Output the [x, y] coordinate of the center of the cell containing the given text.  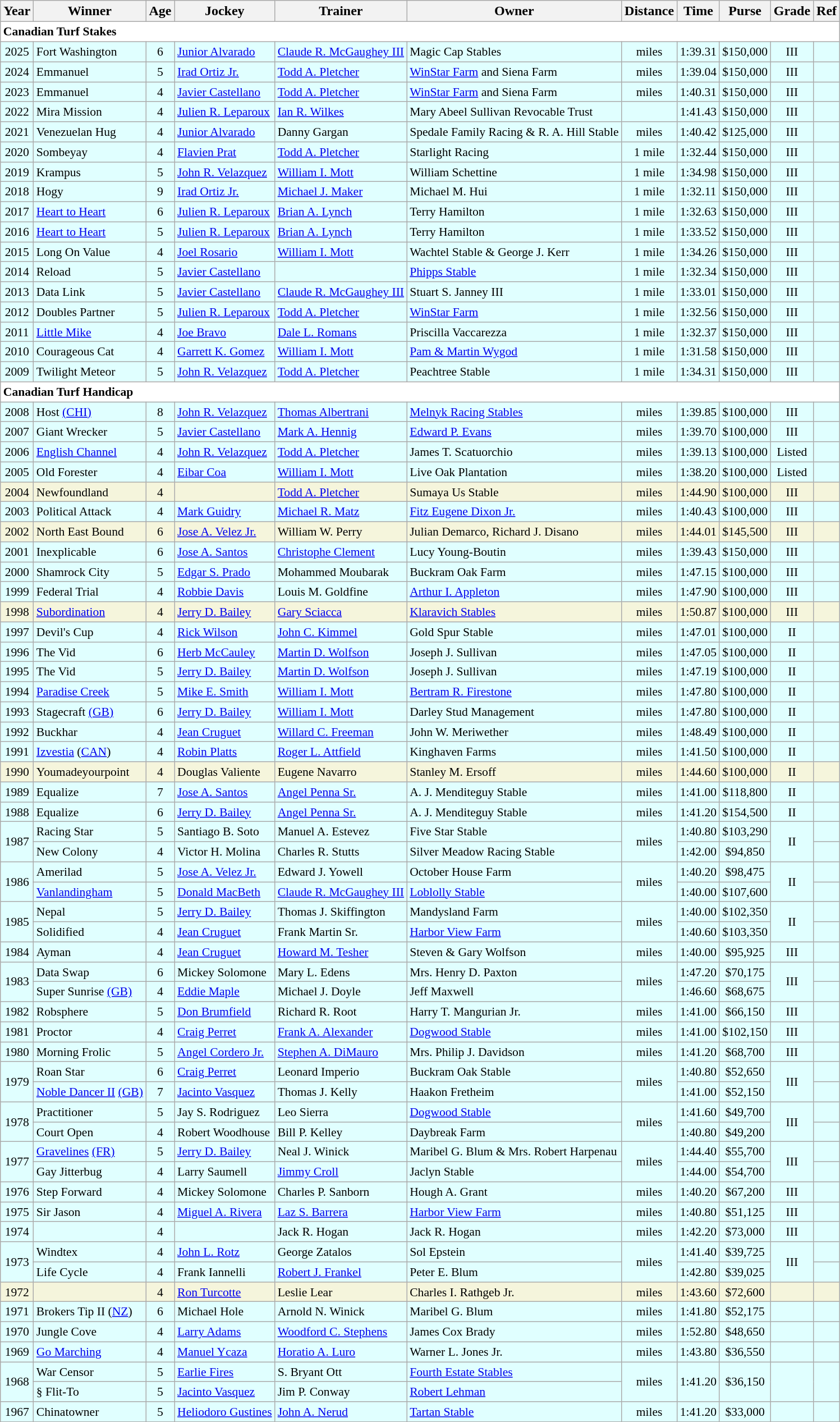
Mark Guidry [224, 512]
Racing Star [90, 832]
1967 [17, 1412]
$95,925 [745, 952]
Arnold N. Winick [341, 1312]
George Zatalos [341, 1252]
1:42.00 [698, 852]
Miguel A. Rivera [224, 1212]
1990 [17, 772]
Fitz Eugene Dixon Jr. [514, 512]
Charles P. Sanborn [341, 1192]
Melnyk Racing Stables [514, 412]
Michael J. Maker [341, 192]
1986 [17, 881]
$39,025 [745, 1272]
Gold Spur Stable [514, 632]
John W. Meriwether [514, 732]
1:47.01 [698, 632]
1:39.31 [698, 52]
Louis M. Goldfine [341, 592]
Robert Woodhouse [224, 1132]
Neal J. Winick [341, 1152]
$49,700 [745, 1112]
Proctor [90, 1032]
Courageous Cat [90, 352]
Venezuelan Hug [90, 132]
2009 [17, 372]
Data Link [90, 292]
Thomas J. Kelly [341, 1092]
1982 [17, 1012]
Political Attack [90, 512]
1:40.60 [698, 932]
Ayman [90, 952]
Canadian Turf Handicap [420, 392]
Chinatowner [90, 1412]
Jimmy Croll [341, 1172]
Hogy [90, 192]
1:38.20 [698, 472]
Woodford C. Stephens [341, 1332]
Frank A. Alexander [341, 1032]
Stagecraft (GB) [90, 712]
Time [698, 11]
Flavien Prat [224, 152]
2023 [17, 92]
Earlie Fires [224, 1372]
Willard C. Freeman [341, 732]
1:41.60 [698, 1112]
9 [160, 192]
1:32.44 [698, 152]
2013 [17, 292]
2020 [17, 152]
Harry T. Mangurian Jr. [514, 1012]
$33,000 [745, 1412]
1975 [17, 1212]
1:31.58 [698, 352]
2006 [17, 452]
Grade [792, 11]
1:32.63 [698, 212]
Howard M. Tesher [341, 952]
2010 [17, 352]
1991 [17, 752]
$73,000 [745, 1232]
Mark A. Hennig [341, 432]
1:41.80 [698, 1312]
John A. Nerud [341, 1412]
Hough A. Grant [514, 1192]
Rick Wilson [224, 632]
Gravelines (FR) [90, 1152]
1973 [17, 1262]
Phipps Stable [514, 272]
1:39.85 [698, 412]
$107,600 [745, 892]
Thomas J. Skiffington [341, 912]
Angel Cordero Jr. [224, 1052]
1:33.01 [698, 292]
1981 [17, 1032]
2000 [17, 572]
Buckhar [90, 732]
Brokers Tip II (NZ) [90, 1312]
Sombeyay [90, 152]
1:52.80 [698, 1332]
Wachtel Stable & George J. Kerr [514, 252]
Solidified [90, 932]
Robbie Davis [224, 592]
1968 [17, 1382]
Stanley M. Ersoff [514, 772]
1:40.31 [698, 92]
Santiago B. Soto [224, 832]
Robert J. Frankel [341, 1272]
$70,175 [745, 972]
Reload [90, 272]
Life Cycle [90, 1272]
Jockey [224, 11]
James Cox Brady [514, 1332]
Jeff Maxwell [514, 992]
1992 [17, 732]
2007 [17, 432]
Buckram Oak Farm [514, 572]
2018 [17, 192]
Host (CHI) [90, 412]
Richard R. Root [341, 1012]
Twilight Meteor [90, 372]
Frank Iannelli [224, 1272]
1:43.60 [698, 1292]
Manuel Ycaza [224, 1352]
$54,700 [745, 1172]
$68,700 [745, 1052]
2016 [17, 232]
1:32.56 [698, 312]
1993 [17, 712]
1:47.20 [698, 972]
2004 [17, 492]
1:34.98 [698, 172]
Donald MacBeth [224, 892]
Owner [514, 11]
Laz S. Barrera [341, 1212]
Leo Sierra [341, 1112]
Long On Value [90, 252]
Eugene Navarro [341, 772]
John L. Rotz [224, 1252]
Stuart S. Janney III [514, 292]
Jay S. Rodriguez [224, 1112]
Don Brumfield [224, 1012]
Fort Washington [90, 52]
1996 [17, 652]
1976 [17, 1192]
1994 [17, 692]
$66,150 [745, 1012]
Stephen A. DiMauro [341, 1052]
1997 [17, 632]
Robsphere [90, 1012]
Edward P. Evans [514, 432]
1971 [17, 1312]
Garrett K. Gomez [224, 352]
Jaclyn Stable [514, 1172]
1:47.19 [698, 672]
Mandysland Farm [514, 912]
1:42.20 [698, 1232]
Charles R. Stutts [341, 852]
Michael R. Matz [341, 512]
1983 [17, 981]
$125,000 [745, 132]
Sumaya Us Stable [514, 492]
Practitioner [90, 1112]
North East Bound [90, 532]
Nepal [90, 912]
S. Bryant Ott [341, 1372]
Daybreak Farm [514, 1132]
$98,475 [745, 872]
1999 [17, 592]
Data Swap [90, 972]
Mary L. Edens [341, 972]
1979 [17, 1081]
Amerilad [90, 872]
$49,200 [745, 1132]
2024 [17, 72]
William W. Perry [341, 532]
Roan Star [90, 1072]
Izvestia (CAN) [90, 752]
$36,150 [745, 1382]
Robert Lehman [514, 1392]
Charles I. Rathgeb Jr. [514, 1292]
1:40.42 [698, 132]
Magic Cap Stables [514, 52]
1:41.43 [698, 112]
1:47.15 [698, 572]
$55,700 [745, 1152]
Michael Hole [224, 1312]
Inexplicable [90, 552]
2001 [17, 552]
1980 [17, 1052]
2002 [17, 532]
Winner [90, 11]
Dale L. Romans [341, 332]
Ian R. Wilkes [341, 112]
Windtex [90, 1252]
Noble Dancer II (GB) [90, 1092]
Jim P. Conway [341, 1392]
1:44.60 [698, 772]
1:47.90 [698, 592]
Newfoundland [90, 492]
Herb McCauley [224, 652]
1995 [17, 672]
2003 [17, 512]
Priscilla Vaccarezza [514, 332]
Jungle Cove [90, 1332]
Youmadeyourpoint [90, 772]
Leslie Lear [341, 1292]
Julian Demarco, Richard J. Disano [514, 532]
Giant Wrecker [90, 432]
Live Oak Plantation [514, 472]
Mira Mission [90, 112]
Warner L. Jones Jr. [514, 1352]
1:41.50 [698, 752]
Tartan Stable [514, 1412]
Ref [827, 11]
1969 [17, 1352]
Spedale Family Racing & R. A. Hill Stable [514, 132]
2008 [17, 412]
Distance [650, 11]
1:42.80 [698, 1272]
James T. Scatuorchio [514, 452]
1978 [17, 1122]
Gary Sciacca [341, 612]
1:32.37 [698, 332]
Gay Jitterbug [90, 1172]
Thomas Albertrani [341, 412]
Federal Trial [90, 592]
Purse [745, 11]
1:40.43 [698, 512]
October House Farm [514, 872]
Haakon Fretheim [514, 1092]
1:34.31 [698, 372]
Peter E. Blum [514, 1272]
2022 [17, 112]
Step Forward [90, 1192]
1:39.70 [698, 432]
$102,350 [745, 912]
$39,725 [745, 1252]
Sir Jason [90, 1212]
Eibar Coa [224, 472]
Court Open [90, 1132]
$103,350 [745, 932]
Leonard Imperio [341, 1072]
Age [160, 11]
Five Star Stable [514, 832]
Mary Abeel Sullivan Revocable Trust [514, 112]
Larry Adams [224, 1332]
Go Marching [90, 1352]
1970 [17, 1332]
Bertram R. Firestone [514, 692]
Peachtree Stable [514, 372]
Sol Epstein [514, 1252]
Little Mike [90, 332]
1:48.49 [698, 732]
Christophe Clement [341, 552]
Mohammed Moubarak [341, 572]
1:43.80 [698, 1352]
1:44.00 [698, 1172]
Pam & Martin Wygod [514, 352]
Michael J. Doyle [341, 992]
1:46.60 [698, 992]
Canadian Turf Stakes [420, 32]
1:39.43 [698, 552]
$145,500 [745, 532]
1987 [17, 842]
Joel Rosario [224, 252]
Shamrock City [90, 572]
$67,200 [745, 1192]
Arthur I. Appleton [514, 592]
WinStar Farm [514, 312]
Darley Stud Management [514, 712]
Kinghaven Farms [514, 752]
English Channel [90, 452]
Silver Meadow Racing Stable [514, 852]
Bill P. Kelley [341, 1132]
Paradise Creek [90, 692]
Victor H. Molina [224, 852]
Larry Saumell [224, 1172]
2011 [17, 332]
Edward J. Yowell [341, 872]
1:47.05 [698, 652]
Year [17, 11]
$52,150 [745, 1092]
Devil's Cup [90, 632]
Morning Frolic [90, 1052]
Danny Gargan [341, 132]
$154,500 [745, 812]
Vanlandingham [90, 892]
1985 [17, 922]
8 [160, 412]
2012 [17, 312]
1:44.90 [698, 492]
Starlight Racing [514, 152]
Horatio A. Luro [341, 1352]
Steven & Gary Wolfson [514, 952]
1972 [17, 1292]
Mike E. Smith [224, 692]
Krampus [90, 172]
Trainer [341, 11]
1:32.34 [698, 272]
Fourth Estate Stables [514, 1372]
John C. Kimmel [341, 632]
$48,650 [745, 1332]
Ron Turcotte [224, 1292]
1:34.26 [698, 252]
Mrs. Henry D. Paxton [514, 972]
1974 [17, 1232]
Maribel G. Blum & Mrs. Robert Harpenau [514, 1152]
1977 [17, 1162]
Doubles Partner [90, 312]
Edgar S. Prado [224, 572]
$36,550 [745, 1352]
$103,290 [745, 832]
Eddie Maple [224, 992]
2025 [17, 52]
New Colony [90, 852]
War Censor [90, 1372]
Lucy Young-Boutin [514, 552]
Loblolly Stable [514, 892]
Douglas Valiente [224, 772]
2015 [17, 252]
§ Flit-To [90, 1392]
1989 [17, 792]
Robin Platts [224, 752]
$102,150 [745, 1032]
$118,800 [745, 792]
2014 [17, 272]
1988 [17, 812]
Klaravich Stables [514, 612]
1:39.13 [698, 452]
$52,650 [745, 1072]
$72,600 [745, 1292]
Old Forester [90, 472]
1:41.40 [698, 1252]
1998 [17, 612]
1:44.01 [698, 532]
2019 [17, 172]
Michael M. Hui [514, 192]
$94,850 [745, 852]
1:32.11 [698, 192]
William Schettine [514, 172]
Roger L. Attfield [341, 752]
Buckram Oak Stable [514, 1072]
1:44.40 [698, 1152]
$51,125 [745, 1212]
$52,175 [745, 1312]
Manuel A. Estevez [341, 832]
1984 [17, 952]
2005 [17, 472]
Mrs. Philip J. Davidson [514, 1052]
1:39.04 [698, 72]
Subordination [90, 612]
Super Sunrise (GB) [90, 992]
1:50.87 [698, 612]
Heliodoro Gustines [224, 1412]
2017 [17, 212]
2021 [17, 132]
Frank Martin Sr. [341, 932]
Joe Bravo [224, 332]
Maribel G. Blum [514, 1312]
$68,675 [745, 992]
1:33.52 [698, 232]
